Search for the cell housing the specified text and yield its [x, y] center coordinate. 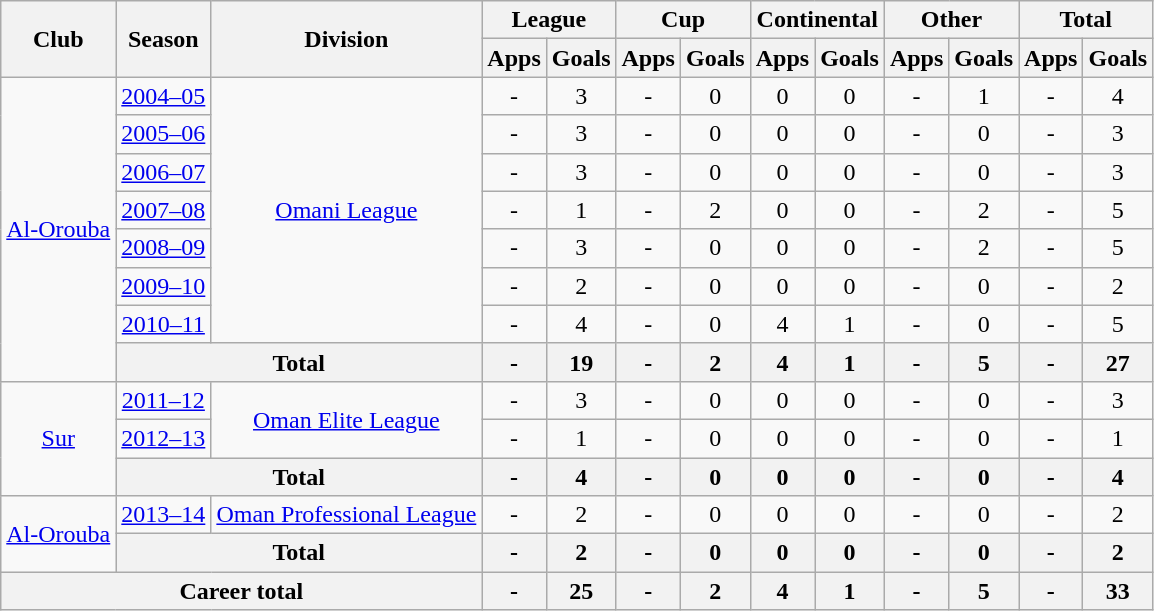
2005–06 [164, 134]
2004–05 [164, 96]
2013–14 [164, 515]
25 [581, 591]
2010–11 [164, 324]
Cup [683, 20]
Division [346, 39]
19 [581, 362]
Oman Professional League [346, 515]
Oman Elite League [346, 419]
Club [58, 39]
Season [164, 39]
2007–08 [164, 210]
2011–12 [164, 400]
Sur [58, 438]
Career total [242, 591]
2012–13 [164, 438]
27 [1118, 362]
2009–10 [164, 286]
2008–09 [164, 248]
Continental [817, 20]
Other [951, 20]
2006–07 [164, 172]
League [549, 20]
Omani League [346, 210]
33 [1118, 591]
